Identify which cell holds the provided text, then report its (x, y) central coordinate. 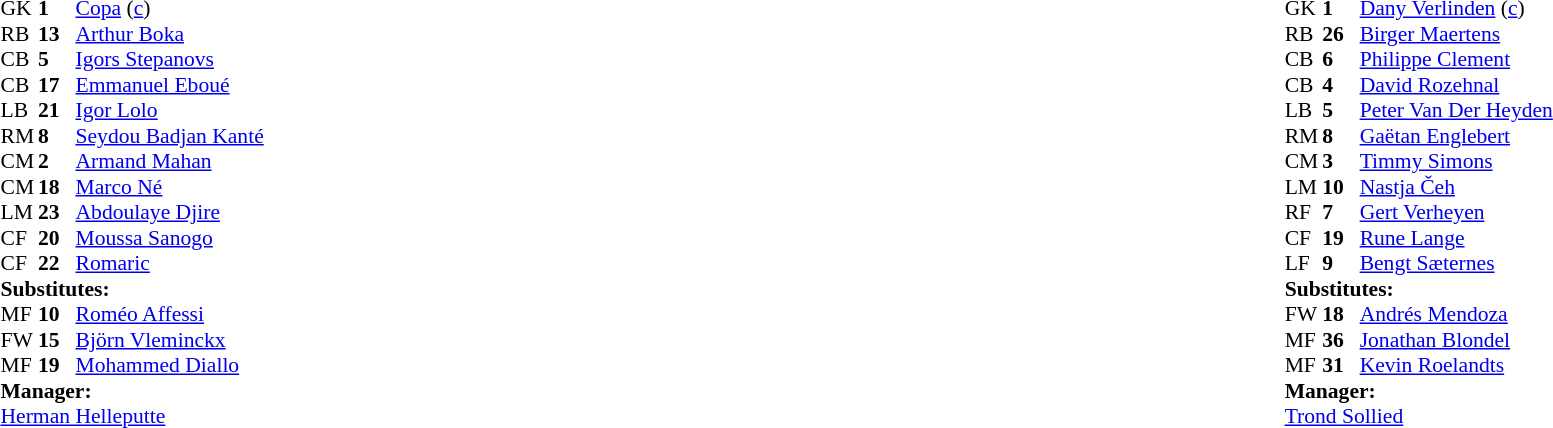
Arthur Boka (170, 34)
21 (57, 111)
23 (57, 213)
13 (57, 34)
Nastja Čeh (1456, 187)
3 (1341, 161)
Gert Verheyen (1456, 213)
2 (57, 161)
15 (57, 340)
LF (1304, 263)
Igor Lolo (170, 111)
17 (57, 85)
Peter Van Der Heyden (1456, 111)
Birger Maertens (1456, 34)
7 (1341, 213)
36 (1341, 340)
RF (1304, 213)
Timmy Simons (1456, 161)
Philippe Clement (1456, 59)
6 (1341, 59)
Armand Mahan (170, 161)
Roméo Affessi (170, 315)
Seydou Badjan Kanté (170, 136)
Andrés Mendoza (1456, 315)
4 (1341, 85)
Moussa Sanogo (170, 238)
31 (1341, 365)
22 (57, 263)
Bengt Sæternes (1456, 263)
Kevin Roelandts (1456, 365)
9 (1341, 263)
Rune Lange (1456, 238)
Igors Stepanovs (170, 59)
Abdoulaye Djire (170, 213)
Björn Vleminckx (170, 340)
Mohammed Diallo (170, 365)
26 (1341, 34)
Romaric (170, 263)
Jonathan Blondel (1456, 340)
Emmanuel Eboué (170, 85)
Marco Né (170, 187)
20 (57, 238)
Gaëtan Englebert (1456, 136)
David Rozehnal (1456, 85)
